Pinpoint the cell where the given text exists, returning its [X, Y] midpoint coordinate. 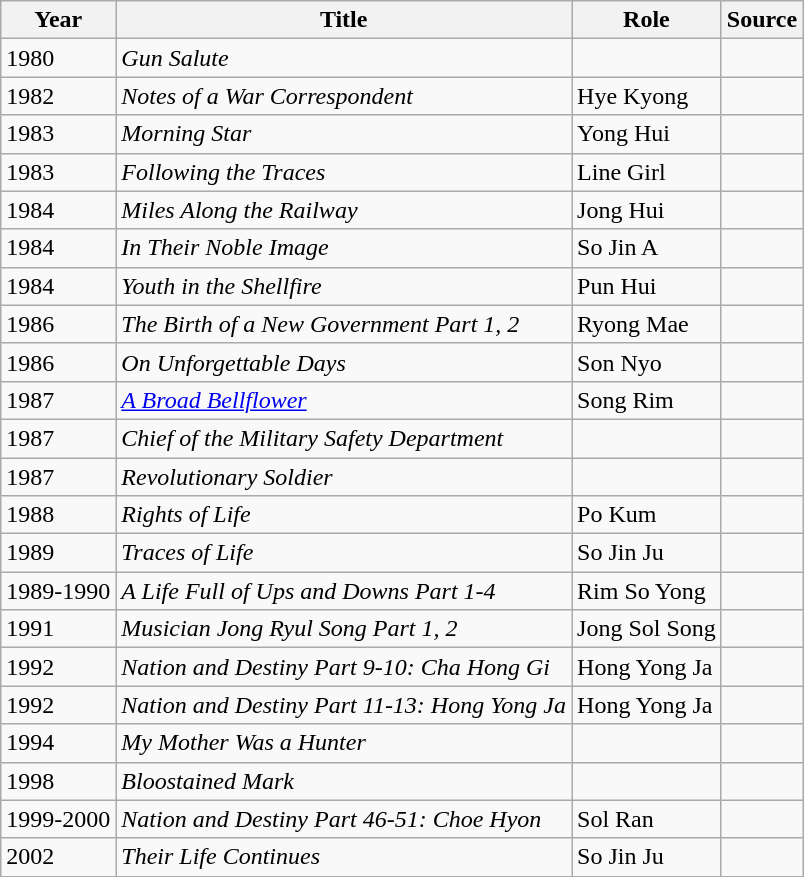
So Jin A [647, 248]
Rights of Life [344, 515]
1988 [58, 515]
My Mother Was a Hunter [344, 743]
Line Girl [647, 172]
Role [647, 20]
Pun Hui [647, 286]
2002 [58, 857]
1994 [58, 743]
Morning Star [344, 134]
Year [58, 20]
In Their Noble Image [344, 248]
On Unforgettable Days [344, 362]
1980 [58, 58]
Rim So Yong [647, 591]
Nation and Destiny Part 9-10: Cha Hong Gi [344, 667]
A Life Full of Ups and Downs Part 1-4 [344, 591]
1991 [58, 629]
Son Nyo [647, 362]
Musician Jong Ryul Song Part 1, 2 [344, 629]
Source [762, 20]
1999-2000 [58, 819]
Bloostained Mark [344, 781]
Notes of a War Correspondent [344, 96]
Sol Ran [647, 819]
Jong Sol Song [647, 629]
Ryong Mae [647, 324]
The Birth of a New Government Part 1, 2 [344, 324]
Po Kum [647, 515]
Chief of the Military Safety Department [344, 438]
Hye Kyong [647, 96]
1989 [58, 553]
1998 [58, 781]
Youth in the Shellfire [344, 286]
Revolutionary Soldier [344, 477]
Jong Hui [647, 210]
Traces of Life [344, 553]
Nation and Destiny Part 11-13: Hong Yong Ja [344, 705]
1982 [58, 96]
Miles Along the Railway [344, 210]
Gun Salute [344, 58]
A Broad Bellflower [344, 400]
Title [344, 20]
1989-1990 [58, 591]
Yong Hui [647, 134]
Nation and Destiny Part 46-51: Choe Hyon [344, 819]
Following the Traces [344, 172]
Their Life Continues [344, 857]
Song Rim [647, 400]
